For the text-containing cell, return its midpoint in [x, y] coordinate format. 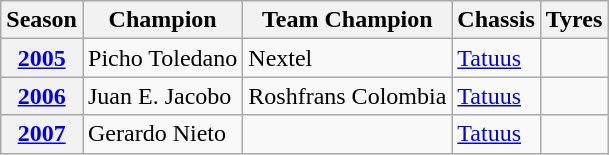
Chassis [496, 20]
Juan E. Jacobo [162, 96]
2006 [42, 96]
2005 [42, 58]
Season [42, 20]
Nextel [348, 58]
Picho Toledano [162, 58]
Tyres [574, 20]
Team Champion [348, 20]
Champion [162, 20]
Gerardo Nieto [162, 134]
2007 [42, 134]
Roshfrans Colombia [348, 96]
